Return (x, y) of the center of cell containing provided text 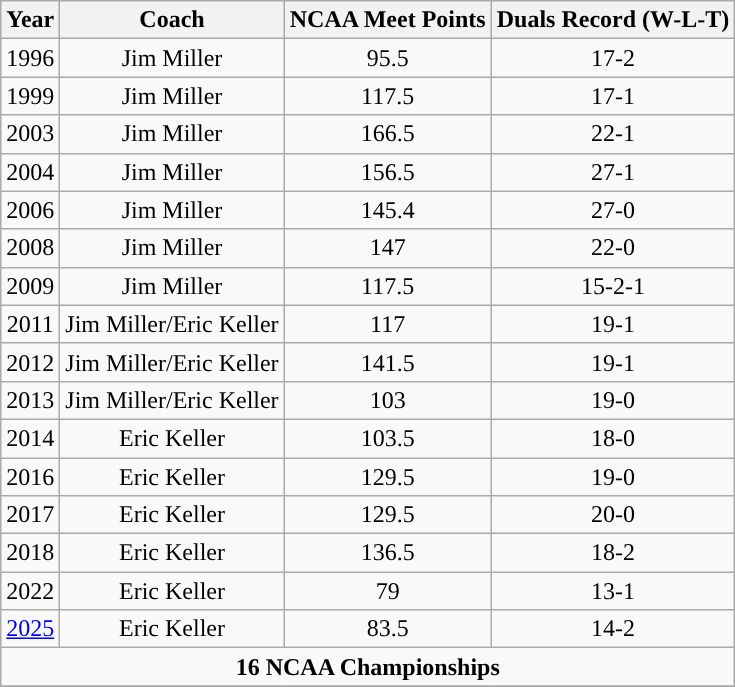
2025 (30, 629)
NCAA Meet Points (388, 20)
156.5 (388, 172)
Year (30, 20)
1999 (30, 96)
22-1 (612, 134)
18-2 (612, 553)
13-1 (612, 591)
103.5 (388, 438)
18-0 (612, 438)
2016 (30, 477)
17-1 (612, 96)
Coach (172, 20)
2012 (30, 362)
95.5 (388, 58)
14-2 (612, 629)
2013 (30, 400)
22-0 (612, 248)
20-0 (612, 515)
145.4 (388, 210)
27-1 (612, 172)
17-2 (612, 58)
2003 (30, 134)
16 NCAA Championships (368, 667)
2018 (30, 553)
103 (388, 400)
2004 (30, 172)
166.5 (388, 134)
83.5 (388, 629)
27-0 (612, 210)
2022 (30, 591)
15-2-1 (612, 286)
2011 (30, 324)
141.5 (388, 362)
2008 (30, 248)
136.5 (388, 553)
2017 (30, 515)
2006 (30, 210)
2014 (30, 438)
2009 (30, 286)
117 (388, 324)
1996 (30, 58)
79 (388, 591)
Duals Record (W-L-T) (612, 20)
147 (388, 248)
